Locate the cell with the specified text and output its (X, Y) center coordinate. 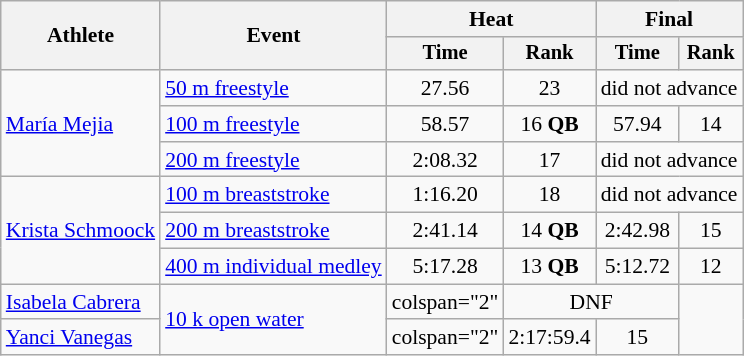
2:08.32 (446, 160)
5:17.28 (446, 267)
DNF (591, 302)
14 (711, 124)
200 m freestyle (274, 160)
16 QB (549, 124)
14 QB (549, 231)
13 QB (549, 267)
200 m breaststroke (274, 231)
23 (549, 88)
1:16.20 (446, 195)
57.94 (638, 124)
Isabela Cabrera (80, 302)
100 m breaststroke (274, 195)
10 k open water (274, 320)
Yanci Vanegas (80, 338)
18 (549, 195)
100 m freestyle (274, 124)
María Mejia (80, 124)
17 (549, 160)
Krista Schmoock (80, 230)
2:17:59.4 (549, 338)
2:41.14 (446, 231)
Event (274, 36)
Final (670, 19)
27.56 (446, 88)
400 m individual medley (274, 267)
50 m freestyle (274, 88)
58.57 (446, 124)
12 (711, 267)
Heat (492, 19)
5:12.72 (638, 267)
Athlete (80, 36)
2:42.98 (638, 231)
